Scan for the cell matching the given text and deliver its [X, Y] coordinate at center. 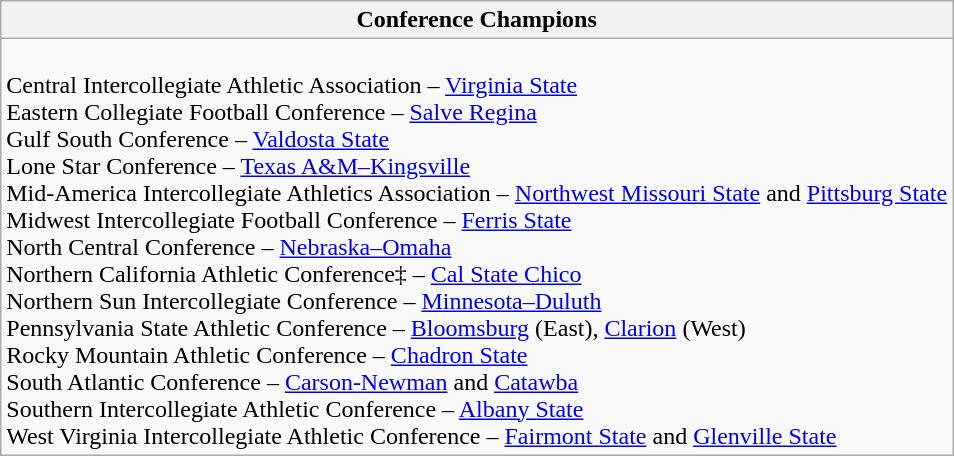
Conference Champions [477, 20]
